Return (x, y) of the center of cell containing provided text 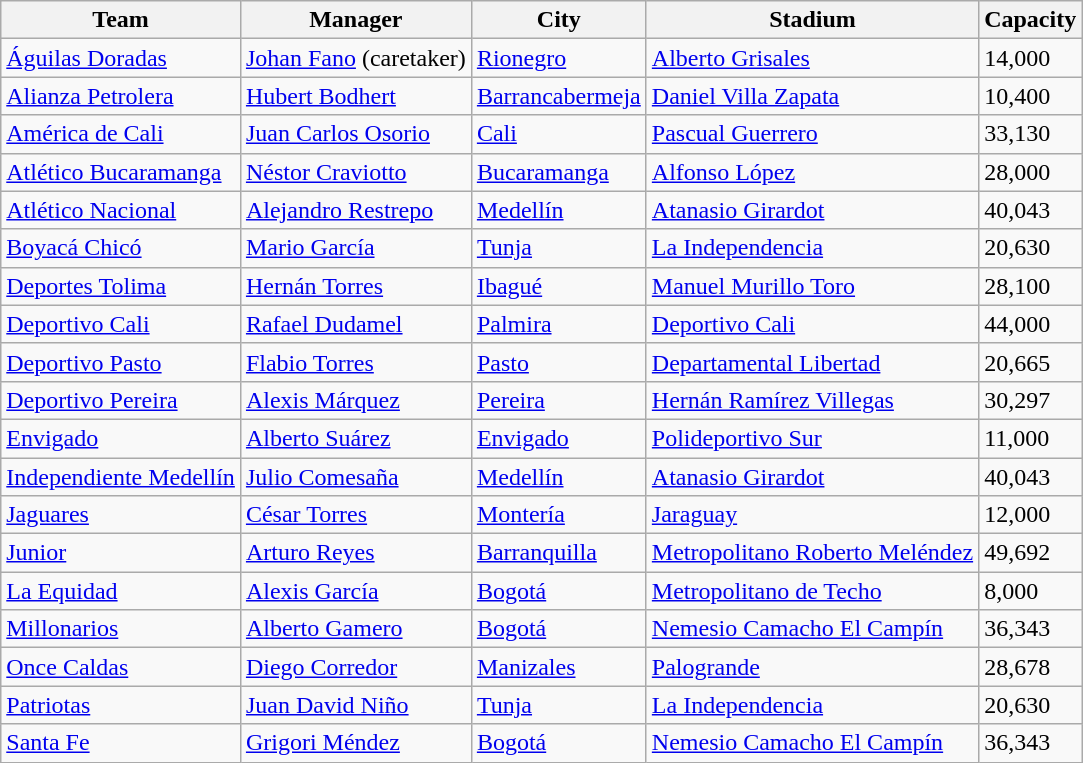
Junior (121, 553)
Hubert Bodhert (356, 96)
Ibagué (558, 286)
Deportes Tolima (121, 286)
14,000 (1030, 58)
Cali (558, 134)
Juan Carlos Osorio (356, 134)
Manuel Murillo Toro (812, 286)
Once Caldas (121, 667)
Polideportivo Sur (812, 438)
28,678 (1030, 667)
Palogrande (812, 667)
Alberto Suárez (356, 438)
Néstor Craviotto (356, 172)
49,692 (1030, 553)
Alexis García (356, 591)
Bucaramanga (558, 172)
César Torres (356, 515)
Julio Comesaña (356, 477)
Jaguares (121, 515)
Boyacá Chicó (121, 248)
Rionegro (558, 58)
Deportivo Pereira (121, 400)
Atlético Nacional (121, 210)
Pascual Guerrero (812, 134)
20,665 (1030, 362)
Atlético Bucaramanga (121, 172)
Jaraguay (812, 515)
Millonarios (121, 629)
Team (121, 20)
Departamental Libertad (812, 362)
Arturo Reyes (356, 553)
Stadium (812, 20)
Hernán Torres (356, 286)
Hernán Ramírez Villegas (812, 400)
Independiente Medellín (121, 477)
Alejandro Restrepo (356, 210)
33,130 (1030, 134)
Grigori Méndez (356, 743)
28,100 (1030, 286)
Metropolitano de Techo (812, 591)
11,000 (1030, 438)
Daniel Villa Zapata (812, 96)
Alberto Grisales (812, 58)
América de Cali (121, 134)
Barrancabermeja (558, 96)
Capacity (1030, 20)
Johan Fano (caretaker) (356, 58)
Santa Fe (121, 743)
Palmira (558, 324)
Barranquilla (558, 553)
Mario García (356, 248)
8,000 (1030, 591)
Pereira (558, 400)
La Equidad (121, 591)
10,400 (1030, 96)
Metropolitano Roberto Meléndez (812, 553)
30,297 (1030, 400)
Rafael Dudamel (356, 324)
Juan David Niño (356, 705)
Alfonso López (812, 172)
Patriotas (121, 705)
Manizales (558, 667)
Diego Corredor (356, 667)
Alianza Petrolera (121, 96)
Alexis Márquez (356, 400)
Águilas Doradas (121, 58)
City (558, 20)
Pasto (558, 362)
Montería (558, 515)
Deportivo Pasto (121, 362)
44,000 (1030, 324)
12,000 (1030, 515)
28,000 (1030, 172)
Alberto Gamero (356, 629)
Manager (356, 20)
Flabio Torres (356, 362)
